Provide the [X, Y] coordinate of the cell's center where the given text is located.  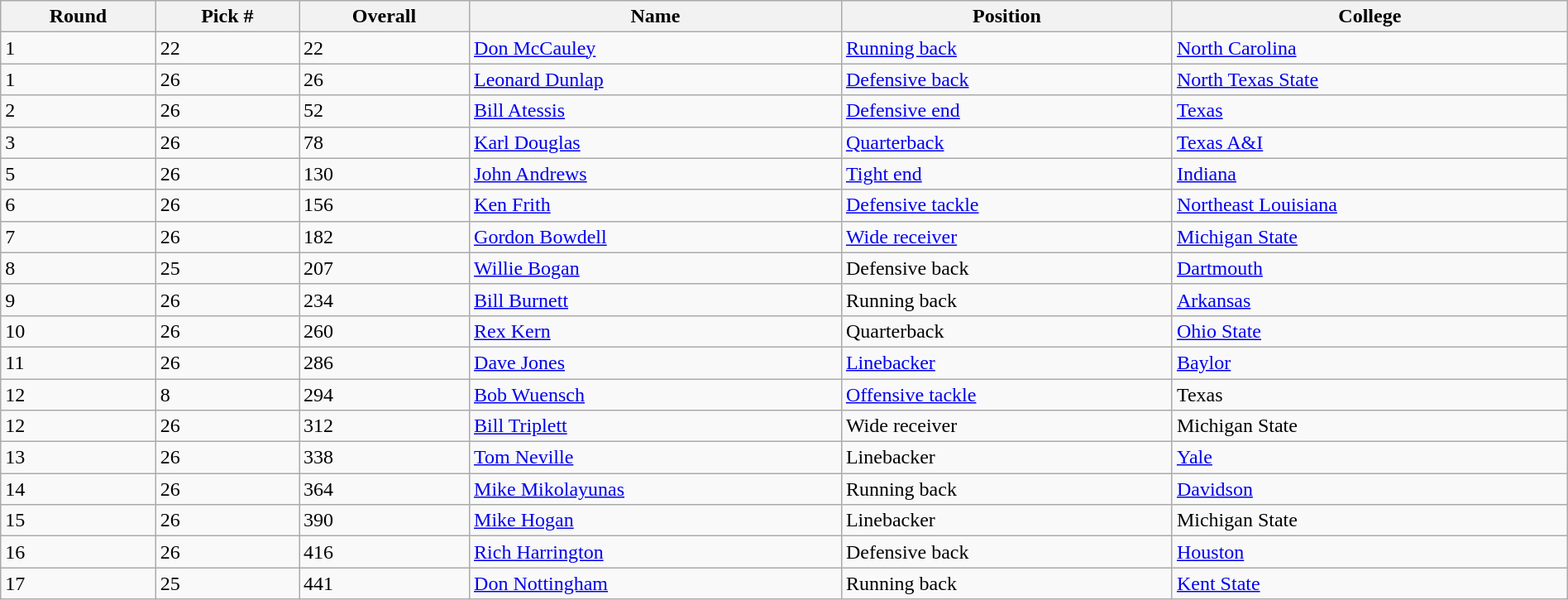
11 [78, 362]
52 [385, 111]
Ohio State [1370, 331]
Texas A&I [1370, 142]
Overall [385, 17]
338 [385, 458]
Offensive tackle [1006, 395]
Ken Frith [656, 205]
Bill Burnett [656, 300]
Dartmouth [1370, 268]
Gordon Bowdell [656, 237]
16 [78, 552]
Leonard Dunlap [656, 79]
Rex Kern [656, 331]
78 [385, 142]
7 [78, 237]
207 [385, 268]
Indiana [1370, 174]
Kent State [1370, 583]
Northeast Louisiana [1370, 205]
Defensive end [1006, 111]
130 [385, 174]
312 [385, 426]
3 [78, 142]
Mike Hogan [656, 521]
17 [78, 583]
156 [385, 205]
Mike Mikolayunas [656, 489]
2 [78, 111]
Houston [1370, 552]
182 [385, 237]
416 [385, 552]
260 [385, 331]
13 [78, 458]
Don McCauley [656, 48]
441 [385, 583]
390 [385, 521]
Dave Jones [656, 362]
14 [78, 489]
9 [78, 300]
North Texas State [1370, 79]
286 [385, 362]
Position [1006, 17]
294 [385, 395]
John Andrews [656, 174]
6 [78, 205]
Tom Neville [656, 458]
Davidson [1370, 489]
Bill Atessis [656, 111]
10 [78, 331]
Pick # [227, 17]
Tight end [1006, 174]
Baylor [1370, 362]
College [1370, 17]
Don Nottingham [656, 583]
Bob Wuensch [656, 395]
15 [78, 521]
Arkansas [1370, 300]
Bill Triplett [656, 426]
234 [385, 300]
North Carolina [1370, 48]
Rich Harrington [656, 552]
Karl Douglas [656, 142]
Name [656, 17]
Defensive tackle [1006, 205]
Round [78, 17]
Yale [1370, 458]
Willie Bogan [656, 268]
364 [385, 489]
5 [78, 174]
